Capture the cell that displays the provided text and extract its (X, Y) central coordinate. 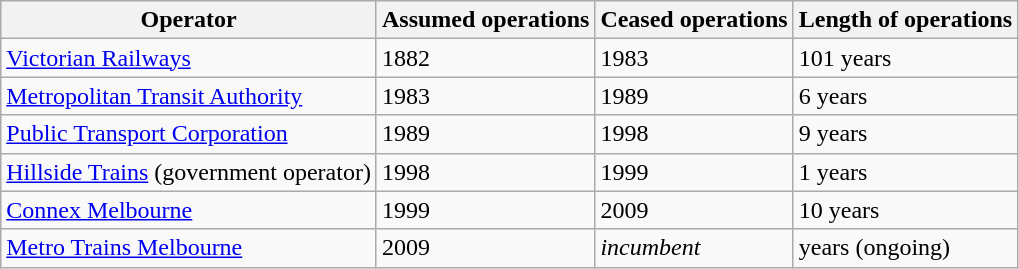
Connex Melbourne (189, 210)
Public Transport Corporation (189, 134)
Victorian Railways (189, 58)
6 years (905, 96)
years (ongoing) (905, 248)
Ceased operations (694, 20)
Length of operations (905, 20)
incumbent (694, 248)
Metropolitan Transit Authority (189, 96)
101 years (905, 58)
Metro Trains Melbourne (189, 248)
1 years (905, 172)
1882 (485, 58)
Hillside Trains (government operator) (189, 172)
10 years (905, 210)
Operator (189, 20)
Assumed operations (485, 20)
9 years (905, 134)
